Search for the cell housing the specified text and yield its [X, Y] center coordinate. 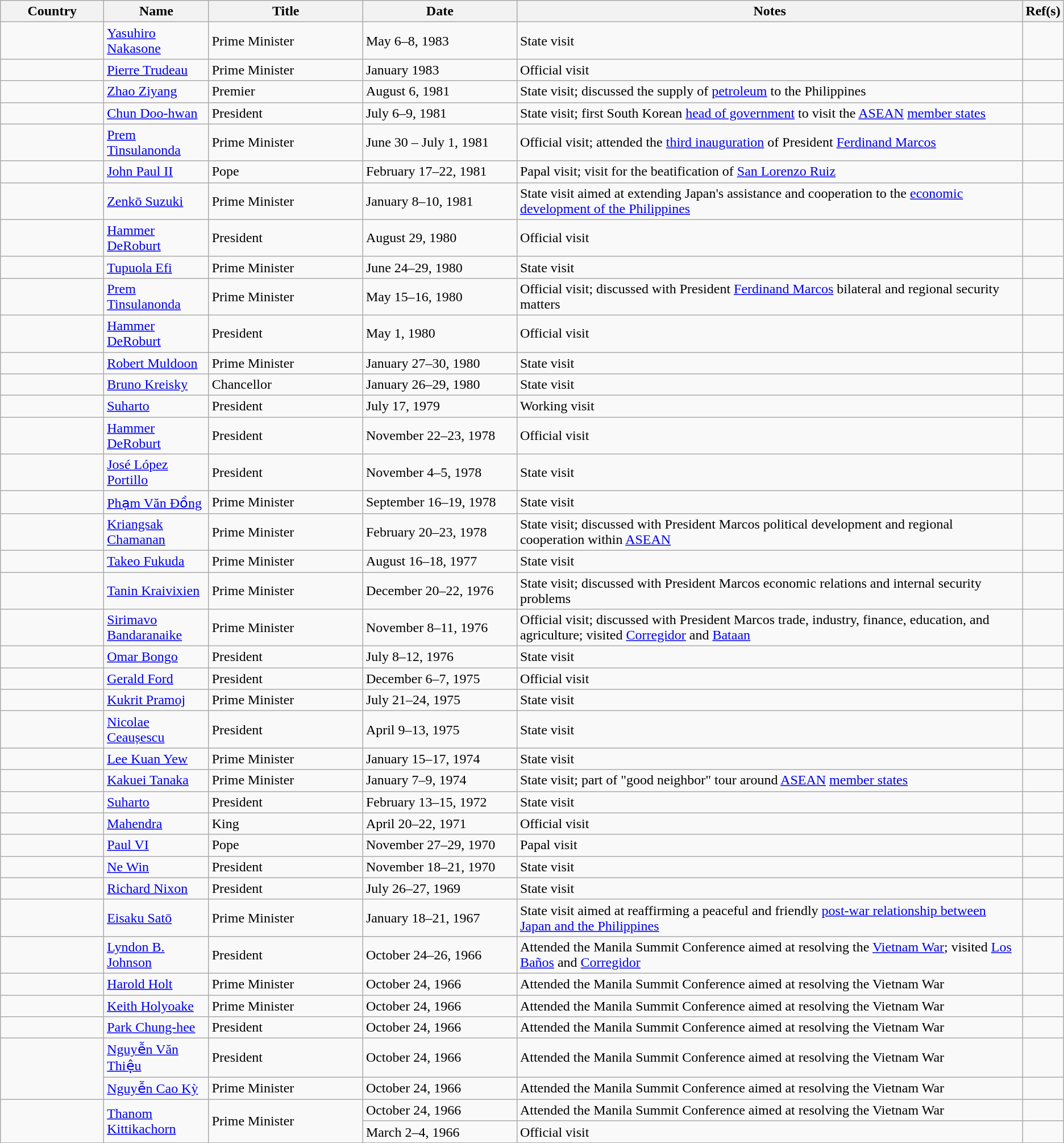
Lyndon B. Johnson [156, 955]
Chancellor [285, 385]
Kukrit Pramoj [156, 700]
Paul VI [156, 845]
Keith Holyoake [156, 1005]
Harold Holt [156, 984]
Lee Kuan Yew [156, 759]
Richard Nixon [156, 888]
January 27–30, 1980 [440, 363]
Notes [770, 11]
Kakuei Tanaka [156, 780]
Zhao Ziyang [156, 92]
Thanom Kittikachorn [156, 1121]
January 1983 [440, 70]
May 1, 1980 [440, 333]
July 6–9, 1981 [440, 113]
July 26–27, 1969 [440, 888]
Official visit; attended the third inauguration of President Ferdinand Marcos [770, 142]
Kriangsak Chamanan [156, 532]
José López Portillo [156, 473]
May 6–8, 1983 [440, 41]
John Paul II [156, 172]
Official visit; discussed with President Ferdinand Marcos bilateral and regional security matters [770, 297]
Eisaku Satō [156, 917]
July 8–12, 1976 [440, 657]
Tanin Kraivixien [156, 590]
Chun Doo-hwan [156, 113]
Premier [285, 92]
Gerald Ford [156, 679]
February 17–22, 1981 [440, 172]
July 17, 1979 [440, 406]
Date [440, 11]
August 6, 1981 [440, 92]
Sirimavo Bandaranaike [156, 627]
State visit; part of "good neighbor" tour around ASEAN member states [770, 780]
March 2–4, 1966 [440, 1132]
Country [52, 11]
Phạm Văn Đồng [156, 502]
Nguyễn Cao Kỳ [156, 1088]
January 8–10, 1981 [440, 201]
January 7–9, 1974 [440, 780]
King [285, 824]
Working visit [770, 406]
November 22–23, 1978 [440, 435]
Official visit; discussed with President Marcos trade, industry, finance, education, and agriculture; visited Corregidor and Bataan [770, 627]
State visit aimed at reaffirming a peaceful and friendly post-war relationship between Japan and the Philippines [770, 917]
Bruno Kreisky [156, 385]
State visit aimed at extending Japan's assistance and cooperation to the economic development of the Philippines [770, 201]
Ne Win [156, 867]
June 30 – July 1, 1981 [440, 142]
May 15–16, 1980 [440, 297]
July 21–24, 1975 [440, 700]
January 18–21, 1967 [440, 917]
April 9–13, 1975 [440, 730]
September 16–19, 1978 [440, 502]
State visit; first South Korean head of government to visit the ASEAN member states [770, 113]
January 26–29, 1980 [440, 385]
Nguyễn Văn Thiệu [156, 1058]
Attended the Manila Summit Conference aimed at resolving the Vietnam War; visited Los Baños and Corregidor [770, 955]
Title [285, 11]
Ref(s) [1043, 11]
Park Chung-hee [156, 1028]
Omar Bongo [156, 657]
Mahendra [156, 824]
December 20–22, 1976 [440, 590]
October 24–26, 1966 [440, 955]
Papal visit [770, 845]
November 18–21, 1970 [440, 867]
April 20–22, 1971 [440, 824]
December 6–7, 1975 [440, 679]
Name [156, 11]
Nicolae Ceaușescu [156, 730]
Robert Muldoon [156, 363]
Yasuhiro Nakasone [156, 41]
Zenkō Suzuki [156, 201]
State visit; discussed with President Marcos economic relations and internal security problems [770, 590]
August 29, 1980 [440, 238]
February 20–23, 1978 [440, 532]
August 16–18, 1977 [440, 561]
Papal visit; visit for the beatification of San Lorenzo Ruiz [770, 172]
November 8–11, 1976 [440, 627]
State visit; discussed the supply of petroleum to the Philippines [770, 92]
State visit; discussed with President Marcos political development and regional cooperation within ASEAN [770, 532]
June 24–29, 1980 [440, 267]
January 15–17, 1974 [440, 759]
November 27–29, 1970 [440, 845]
Pierre Trudeau [156, 70]
February 13–15, 1972 [440, 802]
Tupuola Efi [156, 267]
Takeo Fukuda [156, 561]
November 4–5, 1978 [440, 473]
